From the cell containing the given text, extract its center point as (x, y) coordinate. 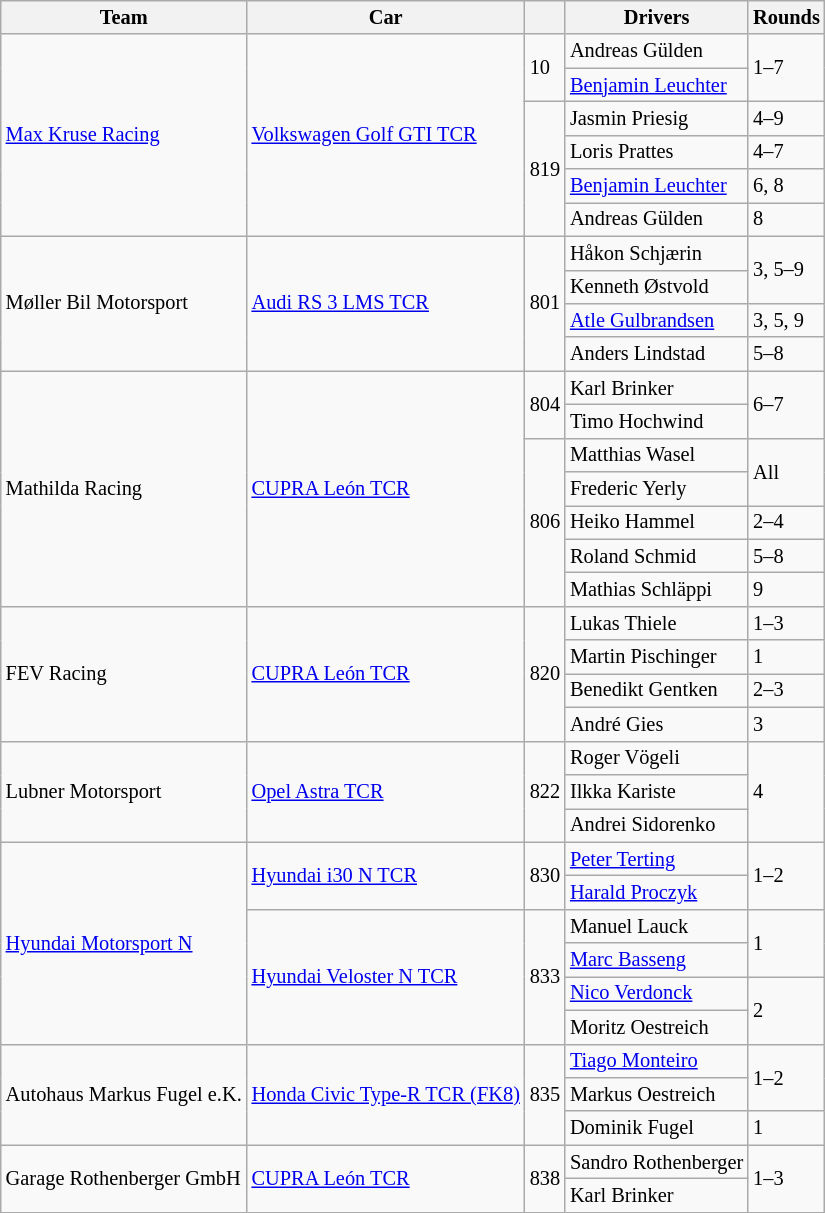
Autohaus Markus Fugel e.K. (124, 1094)
Tiago Monteiro (656, 1061)
4–7 (786, 152)
806 (545, 522)
Hyundai Veloster N TCR (386, 976)
830 (545, 876)
Marc Basseng (656, 960)
820 (545, 674)
Audi RS 3 LMS TCR (386, 304)
6, 8 (786, 186)
André Gies (656, 724)
Roland Schmid (656, 556)
Dominik Fugel (656, 1128)
3, 5–9 (786, 270)
FEV Racing (124, 674)
Kenneth Østvold (656, 287)
All (786, 472)
Harald Proczyk (656, 892)
801 (545, 304)
Atle Gulbrandsen (656, 320)
Moritz Oestreich (656, 1027)
Loris Prattes (656, 152)
Garage Rothenberger GmbH (124, 1178)
Opel Astra TCR (386, 792)
Nico Verdonck (656, 993)
Mathias Schläppi (656, 589)
Car (386, 17)
Ilkka Kariste (656, 791)
2–3 (786, 690)
Max Kruse Racing (124, 135)
Møller Bil Motorsport (124, 304)
Sandro Rothenberger (656, 1162)
10 (545, 68)
Team (124, 17)
3, 5, 9 (786, 320)
Timo Hochwind (656, 421)
804 (545, 404)
Rounds (786, 17)
835 (545, 1094)
8 (786, 219)
Martin Pischinger (656, 657)
Lukas Thiele (656, 623)
Hyundai i30 N TCR (386, 876)
Markus Oestreich (656, 1094)
838 (545, 1178)
4–9 (786, 118)
9 (786, 589)
822 (545, 792)
Frederic Yerly (656, 489)
Lubner Motorsport (124, 792)
Drivers (656, 17)
6–7 (786, 404)
Anders Lindstad (656, 354)
Benedikt Gentken (656, 690)
1–7 (786, 68)
Heiko Hammel (656, 522)
2–4 (786, 522)
Peter Terting (656, 859)
4 (786, 792)
2 (786, 1010)
Håkon Schjærin (656, 253)
833 (545, 976)
Manuel Lauck (656, 926)
3 (786, 724)
Honda Civic Type-R TCR (FK8) (386, 1094)
Hyundai Motorsport N (124, 943)
Jasmin Priesig (656, 118)
Roger Vögeli (656, 758)
Mathilda Racing (124, 489)
Andrei Sidorenko (656, 825)
Volkswagen Golf GTI TCR (386, 135)
Matthias Wasel (656, 455)
819 (545, 168)
